Detect which cell encompasses the target text, then output its (X, Y) center coordinate. 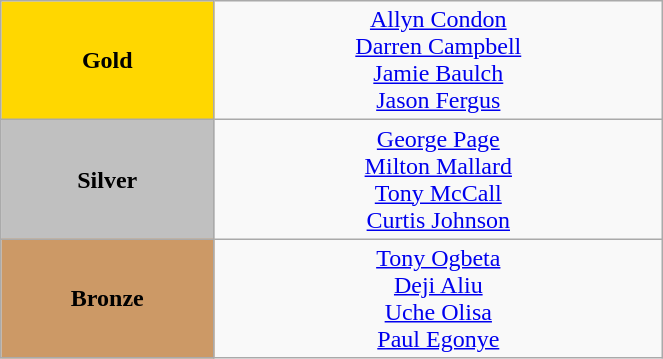
Tony OgbetaDeji AliuUche OlisaPaul Egonye (438, 298)
Bronze (108, 298)
Silver (108, 180)
Allyn CondonDarren CampbellJamie BaulchJason Fergus (438, 60)
Gold (108, 60)
George PageMilton MallardTony McCallCurtis Johnson (438, 180)
